Determine the [x, y] coordinate at the center of the cell enclosing the given text.  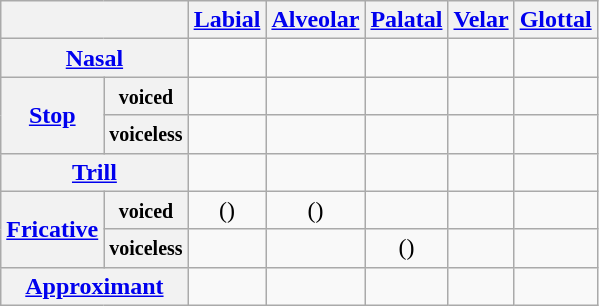
Glottal [556, 20]
Stop [52, 115]
Trill [94, 172]
Fricative [52, 229]
Nasal [94, 58]
Labial [227, 20]
Palatal [406, 20]
Approximant [94, 286]
Velar [481, 20]
Alveolar [316, 20]
